Scan for the cell matching the given text and deliver its [x, y] coordinate at center. 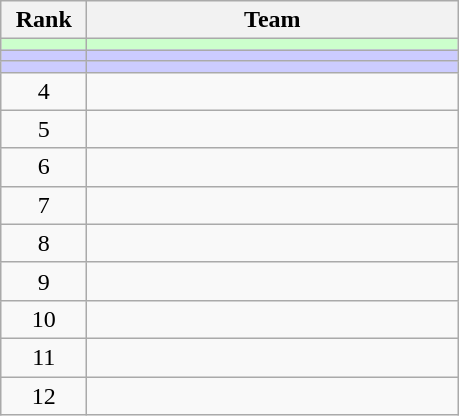
4 [44, 91]
Rank [44, 20]
7 [44, 205]
5 [44, 129]
12 [44, 395]
10 [44, 319]
Team [272, 20]
11 [44, 357]
6 [44, 167]
9 [44, 281]
8 [44, 243]
